Determine the [X, Y] coordinate at the center of the cell enclosing the given text.  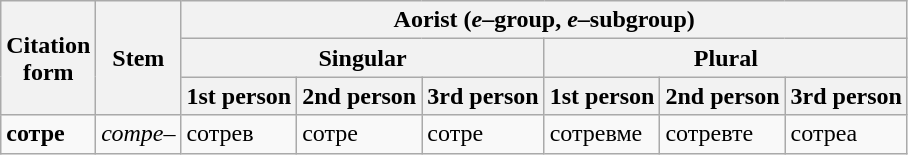
сотревте [722, 134]
сотреа [846, 134]
Singular [362, 58]
сотревме [602, 134]
Citationform [48, 58]
Aorist (е–group, е–subgroup) [544, 20]
сотрев [239, 134]
сотре– [138, 134]
Plural [726, 58]
Stem [138, 58]
